Scan for the cell matching the given text and deliver its [x, y] coordinate at center. 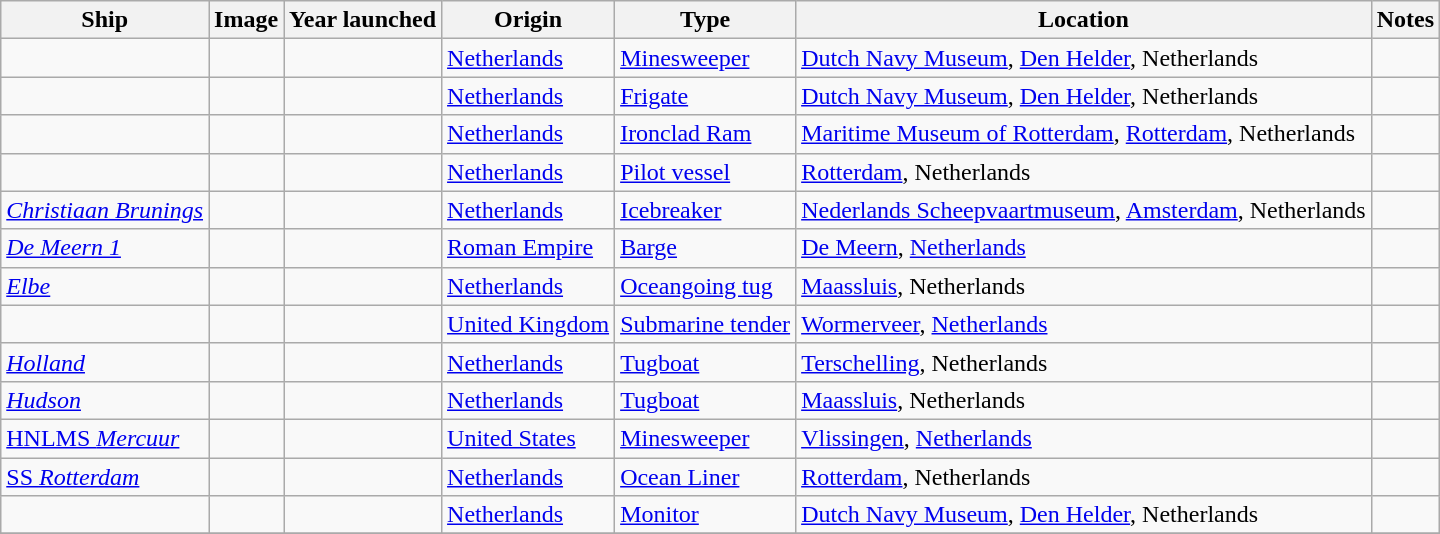
Barge [706, 248]
De Meern, Netherlands [1084, 248]
Roman Empire [528, 248]
Christiaan Brunings [105, 210]
Wormerveer, Netherlands [1084, 324]
United States [528, 438]
Maritime Museum of Rotterdam, Rotterdam, Netherlands [1084, 134]
Terschelling, Netherlands [1084, 362]
Elbe [105, 286]
Vlissingen, Netherlands [1084, 438]
Year launched [363, 20]
Holland [105, 362]
HNLMS Mercuur [105, 438]
Ship [105, 20]
SS Rotterdam [105, 477]
United Kingdom [528, 324]
Hudson [105, 400]
Notes [1405, 20]
Image [246, 20]
Nederlands Scheepvaartmuseum, Amsterdam, Netherlands [1084, 210]
Location [1084, 20]
De Meern 1 [105, 248]
Frigate [706, 96]
Oceangoing tug [706, 286]
Ironclad Ram [706, 134]
Ocean Liner [706, 477]
Monitor [706, 515]
Origin [528, 20]
Type [706, 20]
Icebreaker [706, 210]
Pilot vessel [706, 172]
Submarine tender [706, 324]
